For the text-containing cell, return its midpoint in [X, Y] coordinate format. 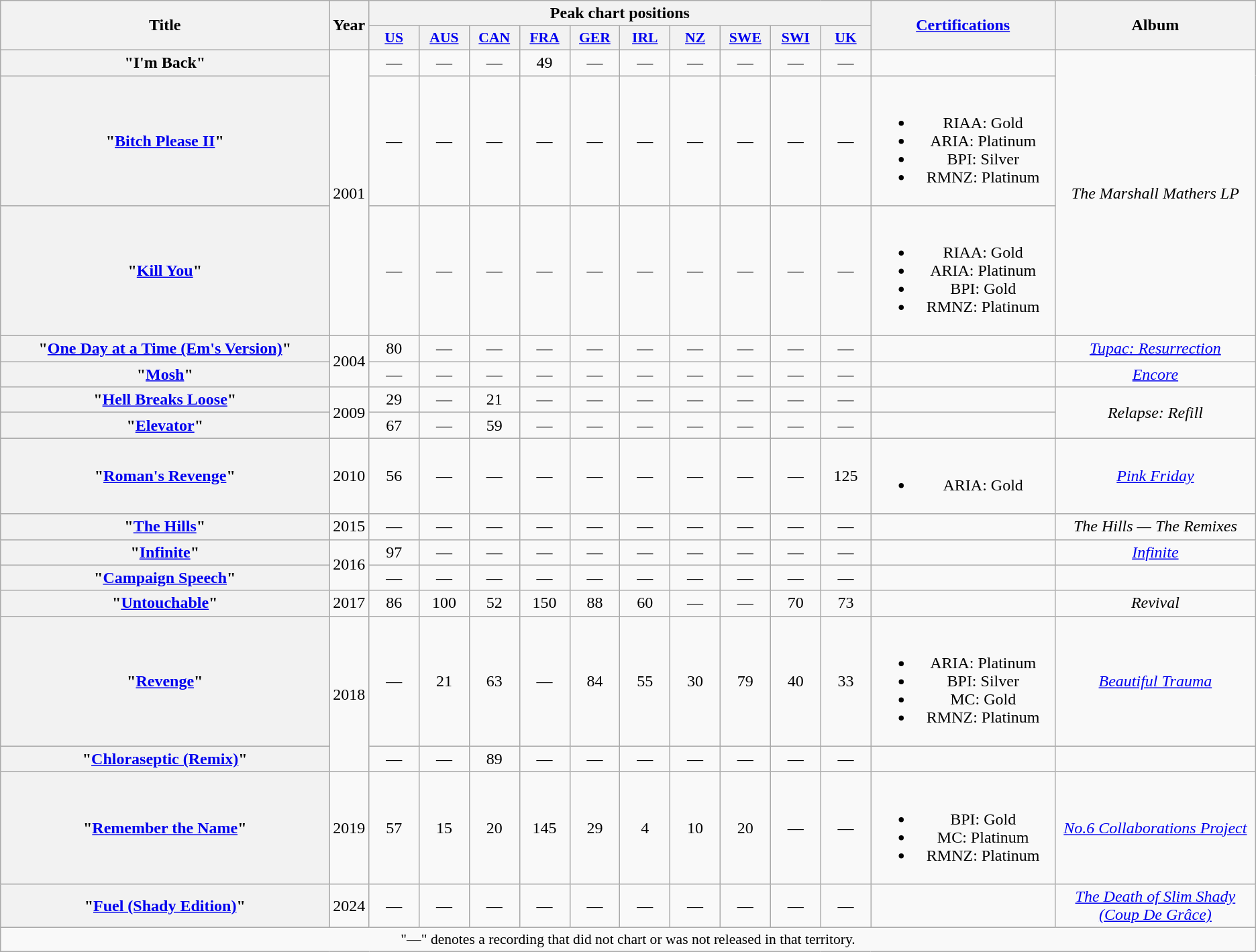
Relapse: Refill [1155, 413]
125 [845, 476]
52 [494, 603]
2024 [349, 906]
SWI [796, 38]
2010 [349, 476]
100 [444, 603]
The Hills — The Remixes [1155, 527]
40 [796, 681]
The Death of Slim Shady (Coup De Grâce) [1155, 906]
79 [745, 681]
Certifications [963, 25]
The Marshall Mathers LP [1155, 193]
Infinite [1155, 552]
2015 [349, 527]
86 [395, 603]
73 [845, 603]
2004 [349, 362]
2019 [349, 828]
2016 [349, 565]
4 [645, 828]
"Revenge" [165, 681]
"Hell Breaks Loose" [165, 400]
UK [845, 38]
"Fuel (Shady Edition)" [165, 906]
Beautiful Trauma [1155, 681]
84 [594, 681]
150 [545, 603]
FRA [545, 38]
Peak chart positions [620, 13]
80 [395, 349]
55 [645, 681]
BPI: GoldMC: PlatinumRMNZ: Platinum [963, 828]
ARIA: PlatinumBPI: SilverMC: GoldRMNZ: Platinum [963, 681]
56 [395, 476]
AUS [444, 38]
Title [165, 25]
"Infinite" [165, 552]
Revival [1155, 603]
30 [695, 681]
IRL [645, 38]
NZ [695, 38]
SWE [745, 38]
RIAA: GoldARIA: PlatinumBPI: GoldRMNZ: Platinum [963, 271]
59 [494, 425]
"One Day at a Time (Em's Version)" [165, 349]
ARIA: Gold [963, 476]
70 [796, 603]
33 [845, 681]
67 [395, 425]
60 [645, 603]
Year [349, 25]
"Mosh" [165, 374]
15 [444, 828]
89 [494, 759]
CAN [494, 38]
"Remember the Name" [165, 828]
49 [545, 62]
Encore [1155, 374]
Pink Friday [1155, 476]
GER [594, 38]
"Untouchable" [165, 603]
10 [695, 828]
"Kill You" [165, 271]
2001 [349, 193]
"I'm Back" [165, 62]
145 [545, 828]
No.6 Collaborations Project [1155, 828]
"Roman's Revenge" [165, 476]
"Chloraseptic (Remix)" [165, 759]
57 [395, 828]
Album [1155, 25]
88 [594, 603]
"—" denotes a recording that did not chart or was not released in that territory. [628, 939]
US [395, 38]
RIAA: GoldARIA: PlatinumBPI: SilverRMNZ: Platinum [963, 140]
"Bitch Please II" [165, 140]
2018 [349, 694]
"The Hills" [165, 527]
63 [494, 681]
"Campaign Speech" [165, 578]
2009 [349, 413]
2017 [349, 603]
"Elevator" [165, 425]
Tupac: Resurrection [1155, 349]
97 [395, 552]
